Return [x, y] of the center of cell containing provided text 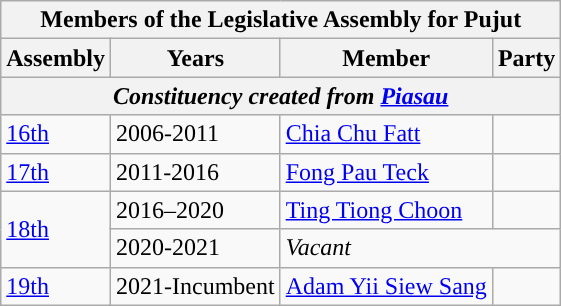
Ting Tiong Choon [386, 210]
Vacant [420, 248]
Party [526, 58]
Chia Chu Fatt [386, 134]
Member [386, 58]
16th [56, 134]
2020-2021 [195, 248]
19th [56, 286]
2011-2016 [195, 172]
Assembly [56, 58]
2006-2011 [195, 134]
Members of the Legislative Assembly for Pujut [281, 20]
2016–2020 [195, 210]
2021-Incumbent [195, 286]
Constituency created from Piasau [281, 96]
18th [56, 229]
17th [56, 172]
Years [195, 58]
Fong Pau Teck [386, 172]
Adam Yii Siew Sang [386, 286]
